Output the (x, y) coordinate of the center of the cell containing the given text.  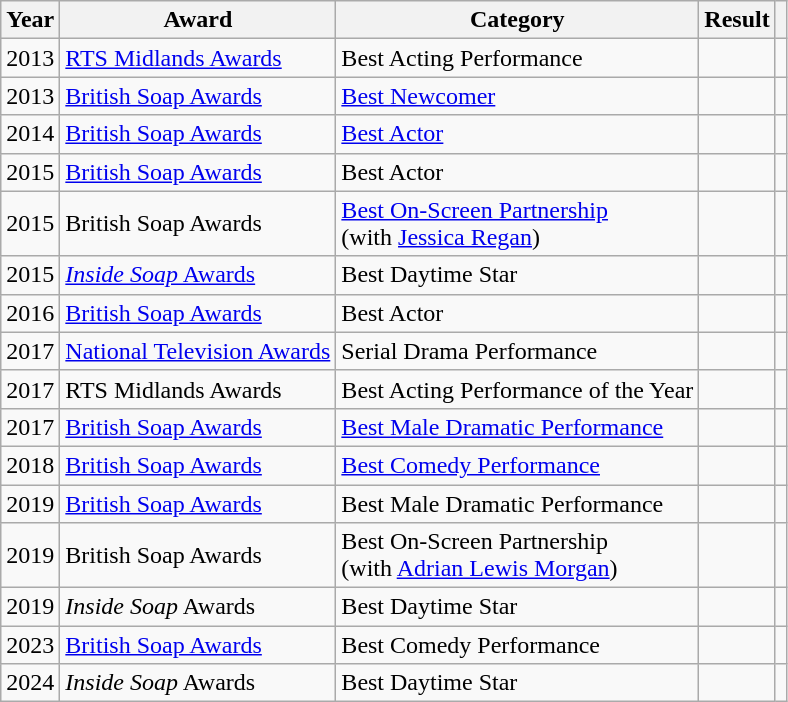
2016 (30, 313)
Year (30, 20)
Best Acting Performance (518, 58)
Category (518, 20)
2018 (30, 465)
Award (198, 20)
National Television Awards (198, 351)
2024 (30, 683)
2014 (30, 134)
Best On-Screen Partnership (with Adrian Lewis Morgan) (518, 556)
Best On-Screen Partnership (with Jessica Regan) (518, 224)
Best Newcomer (518, 96)
Serial Drama Performance (518, 351)
Best Acting Performance of the Year (518, 389)
2023 (30, 645)
Result (737, 20)
